From the cell containing the given text, extract its center point as (x, y) coordinate. 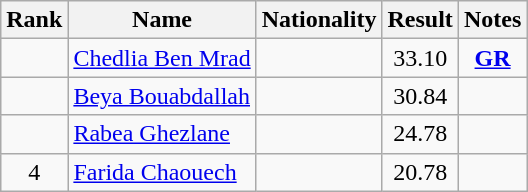
Nationality (319, 20)
Result (420, 20)
Name (162, 20)
Beya Bouabdallah (162, 96)
20.78 (420, 172)
30.84 (420, 96)
24.78 (420, 134)
GR (492, 58)
Chedlia Ben Mrad (162, 58)
Rabea Ghezlane (162, 134)
Rank (34, 20)
Farida Chaouech (162, 172)
33.10 (420, 58)
4 (34, 172)
Notes (492, 20)
